Determine the [x, y] coordinate at the center of the cell enclosing the given text.  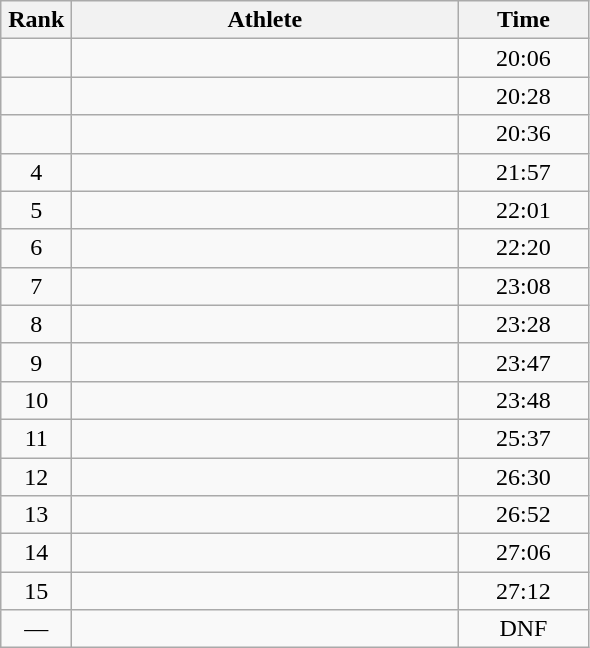
20:06 [524, 58]
5 [36, 210]
22:01 [524, 210]
DNF [524, 629]
15 [36, 591]
7 [36, 286]
Athlete [265, 20]
26:52 [524, 515]
4 [36, 172]
Time [524, 20]
Rank [36, 20]
— [36, 629]
27:12 [524, 591]
11 [36, 438]
14 [36, 553]
10 [36, 400]
23:08 [524, 286]
25:37 [524, 438]
6 [36, 248]
21:57 [524, 172]
8 [36, 324]
26:30 [524, 477]
13 [36, 515]
12 [36, 477]
22:20 [524, 248]
20:28 [524, 96]
23:48 [524, 400]
23:28 [524, 324]
20:36 [524, 134]
27:06 [524, 553]
23:47 [524, 362]
9 [36, 362]
